For the text-containing cell, return its midpoint in [X, Y] coordinate format. 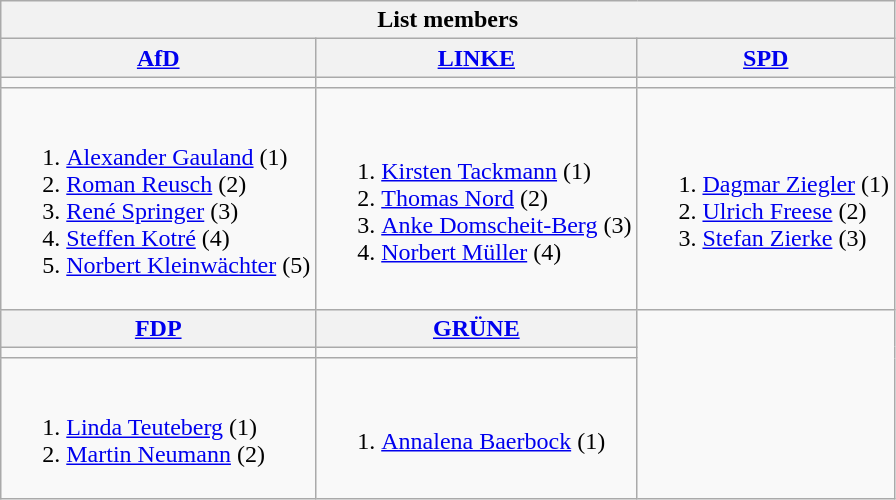
SPD [766, 58]
LINKE [476, 58]
Kirsten Tackmann (1)Thomas Nord (2)Anke Domscheit-Berg (3)Norbert Müller (4) [476, 198]
AfD [158, 58]
Linda Teuteberg (1)Martin Neumann (2) [158, 428]
GRÜNE [476, 328]
FDP [158, 328]
Alexander Gauland (1)Roman Reusch (2)René Springer (3)Steffen Kotré (4)Norbert Kleinwächter (5) [158, 198]
Annalena Baerbock (1) [476, 428]
List members [448, 20]
Dagmar Ziegler (1)Ulrich Freese (2)Stefan Zierke (3) [766, 198]
